Identify which cell holds the provided text, then report its (X, Y) central coordinate. 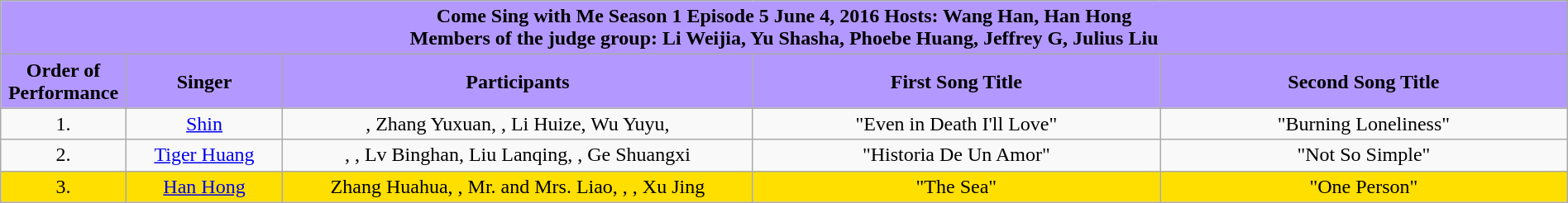
"Burning Loneliness" (1365, 124)
Second Song Title (1365, 81)
Tiger Huang (203, 155)
"Not So Simple" (1365, 155)
"Even in Death I'll Love" (956, 124)
, , Lv Binghan, Liu Lanqing, , Ge Shuangxi (518, 155)
Participants (518, 81)
"Historia De Un Amor" (956, 155)
1. (64, 124)
Singer (203, 81)
"One Person" (1365, 186)
Order of Performance (64, 81)
3. (64, 186)
Han Hong (203, 186)
2. (64, 155)
Zhang Huahua, , Mr. and Mrs. Liao, , , Xu Jing (518, 186)
Shin (203, 124)
, Zhang Yuxuan, , Li Huize, Wu Yuyu, (518, 124)
First Song Title (956, 81)
"The Sea" (956, 186)
